Search for the cell housing the specified text and yield its (x, y) center coordinate. 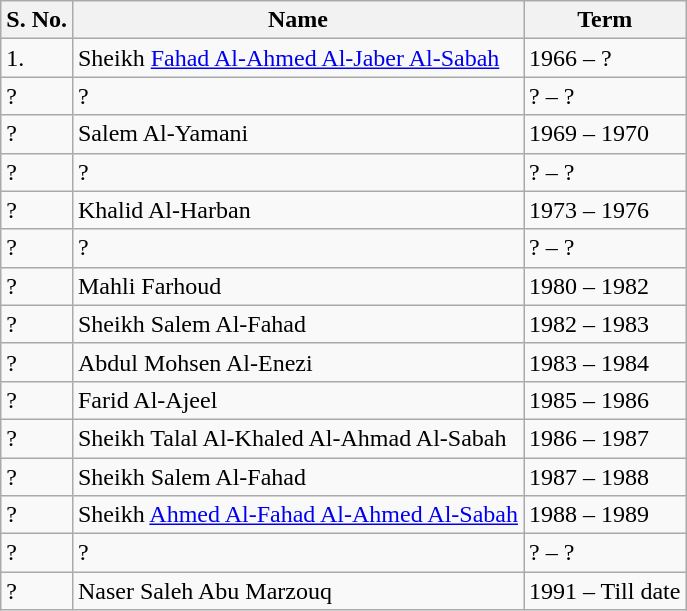
1982 – 1983 (605, 324)
1986 – 1987 (605, 438)
Term (605, 20)
1987 – 1988 (605, 477)
Name (298, 20)
Sheikh Talal Al-Khaled Al-Ahmad Al-Sabah (298, 438)
1. (37, 58)
Abdul Mohsen Al-Enezi (298, 362)
Farid Al-Ajeel (298, 400)
Khalid Al-Harban (298, 210)
1985 – 1986 (605, 400)
1969 – 1970 (605, 134)
Sheikh Ahmed Al-Fahad Al-Ahmed Al-Sabah (298, 515)
1991 – Till date (605, 591)
Sheikh Fahad Al-Ahmed Al-Jaber Al-Sabah (298, 58)
Mahli Farhoud (298, 286)
1973 – 1976 (605, 210)
1988 – 1989 (605, 515)
1983 – 1984 (605, 362)
S. No. (37, 20)
1980 – 1982 (605, 286)
1966 – ? (605, 58)
Naser Saleh Abu Marzouq (298, 591)
Salem Al-Yamani (298, 134)
